Provide the [x, y] coordinate of the cell's center where the given text is located.  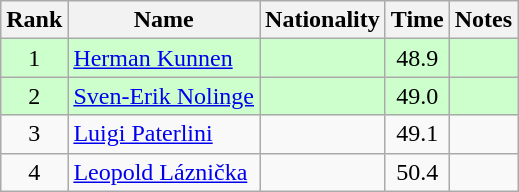
Nationality [323, 20]
4 [34, 172]
Name [164, 20]
Leopold Láznička [164, 172]
Rank [34, 20]
3 [34, 134]
48.9 [417, 58]
Herman Kunnen [164, 58]
Time [417, 20]
49.1 [417, 134]
50.4 [417, 172]
1 [34, 58]
Luigi Paterlini [164, 134]
49.0 [417, 96]
Sven-Erik Nolinge [164, 96]
Notes [483, 20]
2 [34, 96]
